Scan for the cell matching the given text and deliver its [X, Y] coordinate at center. 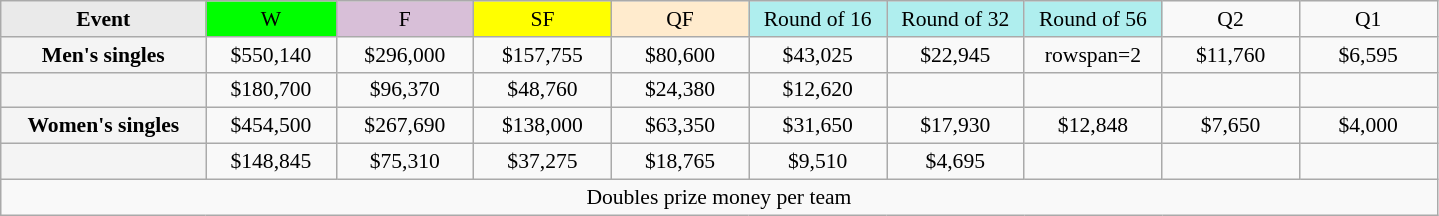
Event [104, 19]
SF [543, 19]
Round of 32 [955, 19]
$4,695 [955, 162]
$43,025 [818, 55]
$138,000 [543, 126]
$7,650 [1231, 126]
$157,755 [543, 55]
$48,760 [543, 90]
$37,275 [543, 162]
$11,760 [1231, 55]
rowspan=2 [1093, 55]
$9,510 [818, 162]
Round of 16 [818, 19]
F [405, 19]
$22,945 [955, 55]
$6,595 [1368, 55]
Men's singles [104, 55]
$17,930 [955, 126]
W [271, 19]
$296,000 [405, 55]
$454,500 [271, 126]
Q1 [1368, 19]
$18,765 [680, 162]
$31,650 [818, 126]
Q2 [1231, 19]
Round of 56 [1093, 19]
$12,848 [1093, 126]
$80,600 [680, 55]
$4,000 [1368, 126]
$24,380 [680, 90]
$148,845 [271, 162]
$267,690 [405, 126]
$12,620 [818, 90]
$180,700 [271, 90]
$63,350 [680, 126]
$550,140 [271, 55]
$75,310 [405, 162]
Doubles prize money per team [719, 197]
QF [680, 19]
$96,370 [405, 90]
Women's singles [104, 126]
